Locate the cell with the specified text and output its [X, Y] center coordinate. 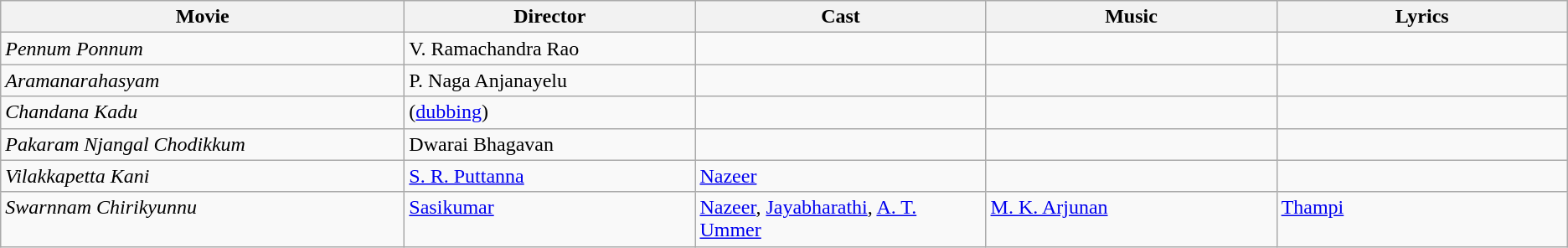
Movie [203, 17]
Vilakkapetta Kani [203, 176]
Swarnnam Chirikyunnu [203, 220]
V. Ramachandra Rao [549, 49]
Nazeer, Jayabharathi, A. T. Ummer [841, 220]
Music [1131, 17]
Thampi [1422, 220]
Dwarai Bhagavan [549, 144]
Aramanarahasyam [203, 80]
Cast [841, 17]
M. K. Arjunan [1131, 220]
S. R. Puttanna [549, 176]
Chandana Kadu [203, 112]
Pakaram Njangal Chodikkum [203, 144]
P. Naga Anjanayelu [549, 80]
Sasikumar [549, 220]
Pennum Ponnum [203, 49]
(dubbing) [549, 112]
Nazeer [841, 176]
Lyrics [1422, 17]
Director [549, 17]
